Identify which cell holds the provided text, then report its (X, Y) central coordinate. 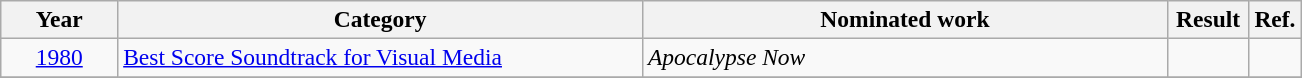
Ref. (1275, 19)
1980 (60, 57)
Best Score Soundtrack for Visual Media (380, 57)
Nominated work (906, 19)
Year (60, 19)
Category (380, 19)
Result (1208, 19)
Apocalypse Now (906, 57)
